Identify which cell holds the provided text, then report its (x, y) central coordinate. 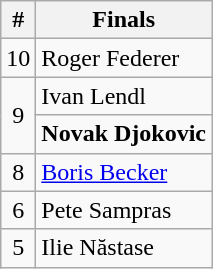
9 (18, 115)
6 (18, 210)
8 (18, 172)
5 (18, 248)
# (18, 20)
Roger Federer (124, 58)
10 (18, 58)
Ilie Năstase (124, 248)
Finals (124, 20)
Pete Sampras (124, 210)
Ivan Lendl (124, 96)
Novak Djokovic (124, 134)
Boris Becker (124, 172)
